Provide the (x, y) coordinate of the cell's center where the given text is located.  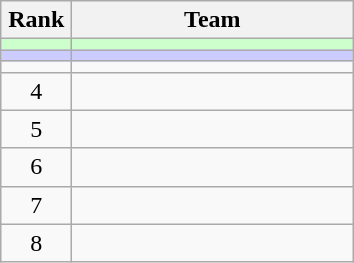
6 (36, 167)
8 (36, 243)
Team (212, 20)
7 (36, 205)
Rank (36, 20)
4 (36, 91)
5 (36, 129)
